For the text-containing cell, return its midpoint in [X, Y] coordinate format. 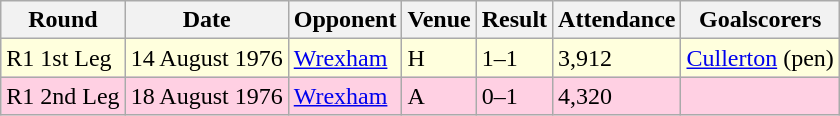
18 August 1976 [206, 96]
14 August 1976 [206, 58]
A [439, 96]
Opponent [345, 20]
0–1 [514, 96]
Date [206, 20]
Round [63, 20]
1–1 [514, 58]
H [439, 58]
R1 2nd Leg [63, 96]
R1 1st Leg [63, 58]
Result [514, 20]
4,320 [617, 96]
Attendance [617, 20]
Venue [439, 20]
Cullerton (pen) [760, 58]
Goalscorers [760, 20]
3,912 [617, 58]
